Locate the cell with the specified text and output its (X, Y) center coordinate. 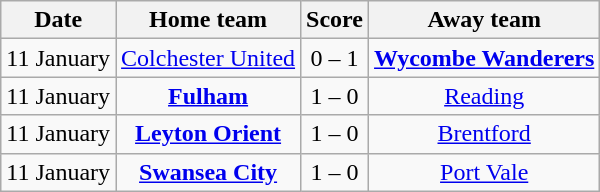
Date (58, 20)
Away team (484, 20)
Colchester United (208, 58)
Brentford (484, 134)
Fulham (208, 96)
Swansea City (208, 172)
Leyton Orient (208, 134)
Wycombe Wanderers (484, 58)
Reading (484, 96)
Port Vale (484, 172)
0 – 1 (335, 58)
Home team (208, 20)
Score (335, 20)
